Pinpoint the cell where the given text exists, returning its (x, y) midpoint coordinate. 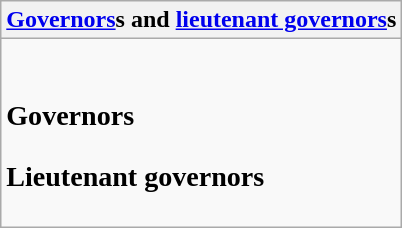
GovernorsLieutenant governors (202, 133)
Governorss and lieutenant governorss (202, 20)
